Find where the given text appears and provide that cell's center as (x, y) coordinate. 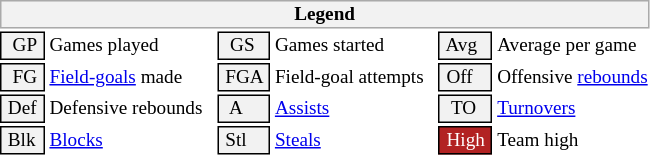
Legend (324, 14)
Blocks (131, 140)
Def (22, 108)
Turnovers (573, 108)
FG (22, 77)
FGA (244, 77)
Field-goals made (131, 77)
Offensive rebounds (573, 77)
GP (22, 46)
Stl (244, 140)
Off (466, 77)
Steals (354, 140)
TO (466, 108)
Team high (573, 140)
Defensive rebounds (131, 108)
Games played (131, 46)
Average per game (573, 46)
Field-goal attempts (354, 77)
Games started (354, 46)
A (244, 108)
Avg (466, 46)
Blk (22, 140)
High (466, 140)
GS (244, 46)
Assists (354, 108)
